Return [X, Y] of the center of cell containing provided text 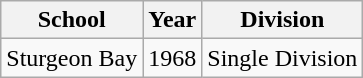
Division [282, 20]
Sturgeon Bay [72, 58]
1968 [172, 58]
Year [172, 20]
Single Division [282, 58]
School [72, 20]
